Pinpoint the cell where the given text exists, returning its (X, Y) midpoint coordinate. 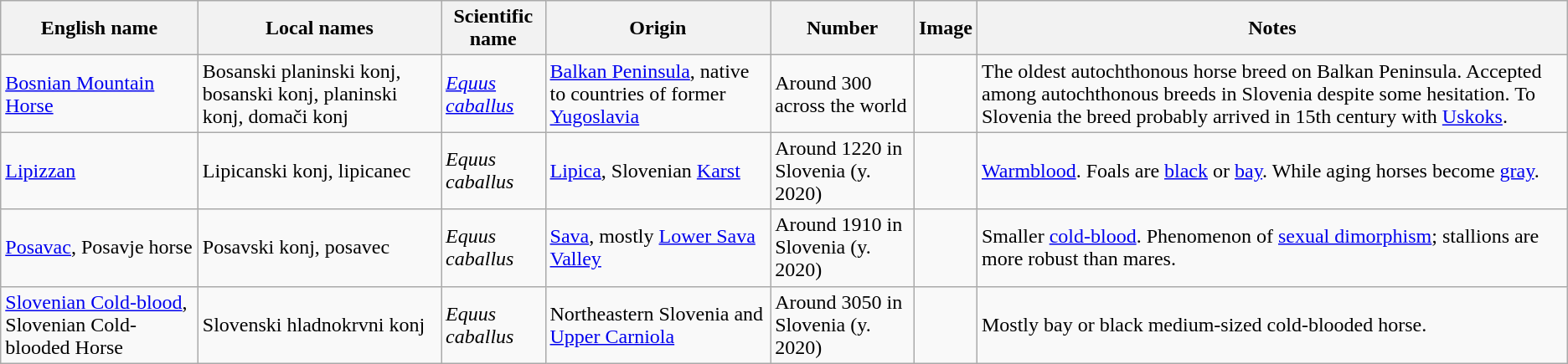
Notes (1271, 28)
Lipicanski konj, lipicanec (319, 171)
Lipica, Slovenian Karst (658, 171)
Scientific name (493, 28)
Posavski konj, posavec (319, 248)
Image (945, 28)
Origin (658, 28)
Posavac, Posavje horse (100, 248)
Balkan Peninsula, native to countries of former Yugoslavia (658, 94)
Bosnian Mountain Horse (100, 94)
Local names (319, 28)
Around 3050 in Slovenia (y. 2020) (843, 325)
Number (843, 28)
Around 1220 in Slovenia (y. 2020) (843, 171)
Bosanski planinski konj, bosanski konj, planinski konj, domači konj (319, 94)
Slovenian Cold-blood, Slovenian Cold-blooded Horse (100, 325)
Warmblood. Foals are black or bay. While aging horses become gray. (1271, 171)
Lipizzan (100, 171)
Around 300 across the world (843, 94)
English name (100, 28)
Slovenski hladnokrvni konj (319, 325)
Smaller cold-blood. Phenomenon of sexual dimorphism; stallions are more robust than mares. (1271, 248)
Mostly bay or black medium-sized cold-blooded horse. (1271, 325)
Northeastern Slovenia and Upper Carniola (658, 325)
Sava, mostly Lower Sava Valley (658, 248)
Around 1910 in Slovenia (y. 2020) (843, 248)
